Search for the cell housing the specified text and yield its [x, y] center coordinate. 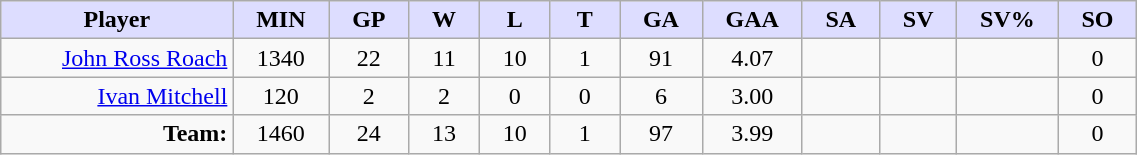
4.07 [752, 58]
3.00 [752, 96]
GP [369, 20]
W [444, 20]
24 [369, 134]
Ivan Mitchell [117, 96]
Team: [117, 134]
120 [281, 96]
1460 [281, 134]
GA [662, 20]
SA [840, 20]
22 [369, 58]
6 [662, 96]
SO [1098, 20]
11 [444, 58]
3.99 [752, 134]
T [585, 20]
1340 [281, 58]
97 [662, 134]
SV [918, 20]
GAA [752, 20]
91 [662, 58]
SV% [1008, 20]
MIN [281, 20]
L [514, 20]
John Ross Roach [117, 58]
Player [117, 20]
13 [444, 134]
